Capture the cell that displays the provided text and extract its (X, Y) central coordinate. 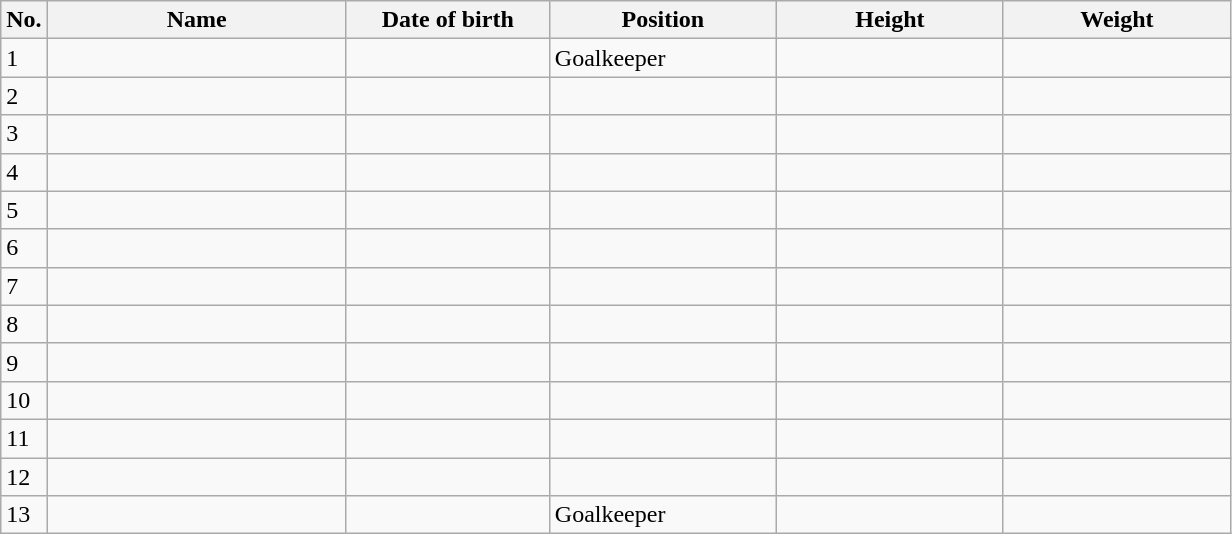
2 (24, 96)
10 (24, 400)
12 (24, 477)
Name (196, 20)
9 (24, 362)
4 (24, 172)
No. (24, 20)
7 (24, 286)
1 (24, 58)
13 (24, 515)
8 (24, 324)
3 (24, 134)
Position (662, 20)
11 (24, 438)
5 (24, 210)
Weight (1116, 20)
Height (890, 20)
6 (24, 248)
Date of birth (448, 20)
